Return (x, y) of the center of cell containing provided text 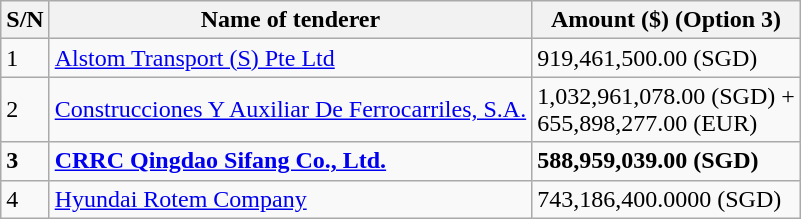
3 (25, 161)
Name of tenderer (290, 20)
S/N (25, 20)
Alstom Transport (S) Pte Ltd (290, 58)
919,461,500.00 (SGD) (666, 58)
743,186,400.0000 (SGD) (666, 199)
1,032,961,078.00 (SGD) +655,898,277.00 (EUR) (666, 110)
Construcciones Y Auxiliar De Ferrocarriles, S.A. (290, 110)
CRRC Qingdao Sifang Co., Ltd. (290, 161)
588,959,039.00 (SGD) (666, 161)
4 (25, 199)
1 (25, 58)
2 (25, 110)
Amount ($) (Option 3) (666, 20)
Hyundai Rotem Company (290, 199)
